From the cell containing the given text, extract its center point as (X, Y) coordinate. 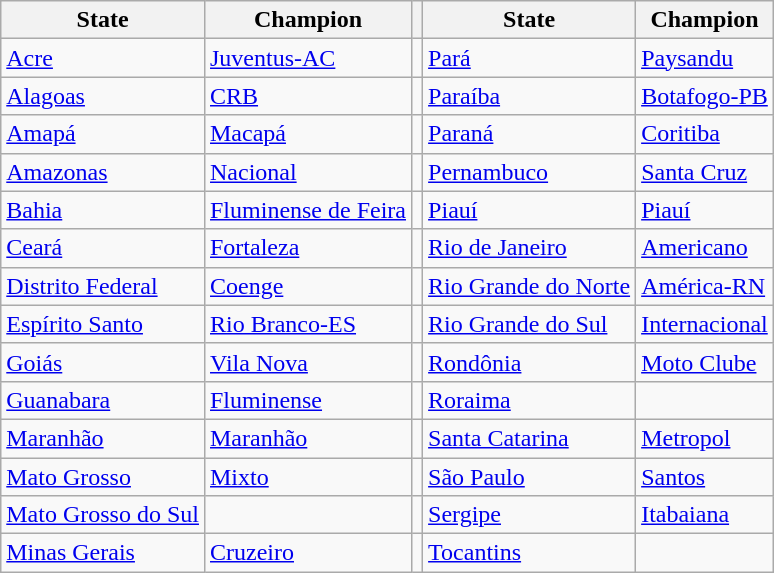
Coenge (308, 286)
Distrito Federal (103, 286)
Ceará (103, 248)
Paraíba (530, 96)
Nacional (308, 172)
Santos (705, 477)
Fluminense (308, 400)
Moto Clube (705, 362)
Rio Grande do Norte (530, 286)
Cruzeiro (308, 553)
Coritiba (705, 134)
Rio Branco-ES (308, 324)
Santa Cruz (705, 172)
Goiás (103, 362)
Amapá (103, 134)
Espírito Santo (103, 324)
Roraima (530, 400)
Rio de Janeiro (530, 248)
Minas Gerais (103, 553)
Macapá (308, 134)
Metropol (705, 438)
CRB (308, 96)
Paysandu (705, 58)
Vila Nova (308, 362)
América-RN (705, 286)
Americano (705, 248)
Santa Catarina (530, 438)
Guanabara (103, 400)
Sergipe (530, 515)
São Paulo (530, 477)
Bahia (103, 210)
Mato Grosso do Sul (103, 515)
Amazonas (103, 172)
Tocantins (530, 553)
Internacional (705, 324)
Itabaiana (705, 515)
Mato Grosso (103, 477)
Acre (103, 58)
Alagoas (103, 96)
Paraná (530, 134)
Mixto (308, 477)
Fortaleza (308, 248)
Pernambuco (530, 172)
Rio Grande do Sul (530, 324)
Juventus-AC (308, 58)
Pará (530, 58)
Fluminense de Feira (308, 210)
Botafogo-PB (705, 96)
Rondônia (530, 362)
